Detect which cell encompasses the target text, then output its [X, Y] center coordinate. 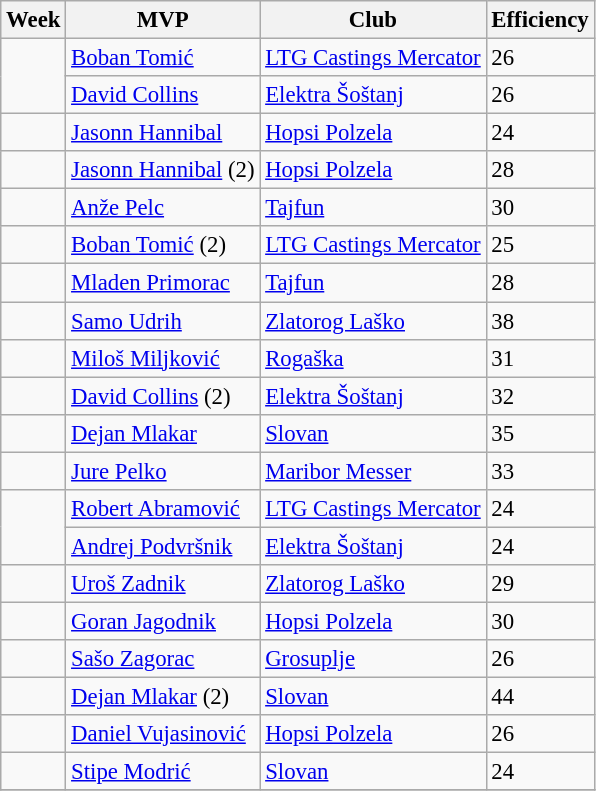
Maribor Messer [373, 471]
Andrej Podvršnik [163, 546]
Daniel Vujasinović [163, 734]
Miloš Miljković [163, 358]
38 [540, 321]
Mladen Primorac [163, 283]
Jasonn Hannibal [163, 133]
Jure Pelko [163, 471]
Sašo Zagorac [163, 659]
Dejan Mlakar [163, 433]
Week [34, 20]
Dejan Mlakar (2) [163, 697]
25 [540, 245]
29 [540, 584]
Goran Jagodnik [163, 621]
Jasonn Hannibal (2) [163, 170]
32 [540, 396]
Grosuplje [373, 659]
Anže Pelc [163, 208]
Samo Udrih [163, 321]
David Collins [163, 95]
Stipe Modrić [163, 772]
MVP [163, 20]
31 [540, 358]
Robert Abramović [163, 509]
Uroš Zadnik [163, 584]
44 [540, 697]
35 [540, 433]
Boban Tomić [163, 58]
Efficiency [540, 20]
Boban Tomić (2) [163, 245]
Rogaška [373, 358]
David Collins (2) [163, 396]
33 [540, 471]
Club [373, 20]
